Search for the cell housing the specified text and yield its [X, Y] center coordinate. 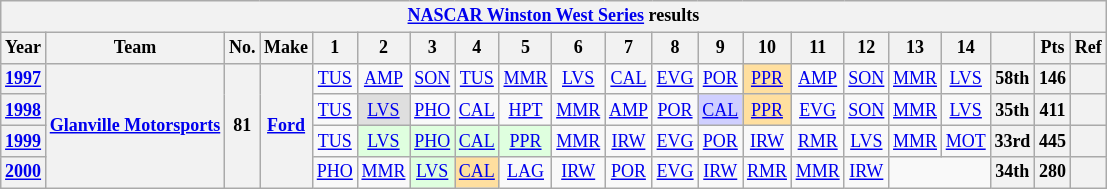
9 [720, 48]
LAG [526, 172]
MOT [966, 140]
13 [916, 48]
NASCAR Winston West Series results [554, 16]
1997 [24, 78]
10 [768, 48]
34th [1012, 172]
No. [242, 48]
Make [286, 48]
3 [432, 48]
Glanville Motorsports [134, 126]
411 [1053, 110]
14 [966, 48]
81 [242, 126]
HPT [526, 110]
11 [818, 48]
445 [1053, 140]
4 [476, 48]
6 [578, 48]
Team [134, 48]
280 [1053, 172]
Ford [286, 126]
5 [526, 48]
1 [334, 48]
2000 [24, 172]
Pts [1053, 48]
58th [1012, 78]
7 [629, 48]
8 [675, 48]
146 [1053, 78]
1999 [24, 140]
35th [1012, 110]
2 [384, 48]
Ref [1088, 48]
Year [24, 48]
12 [866, 48]
33rd [1012, 140]
1998 [24, 110]
